Scan for the cell matching the given text and deliver its [X, Y] coordinate at center. 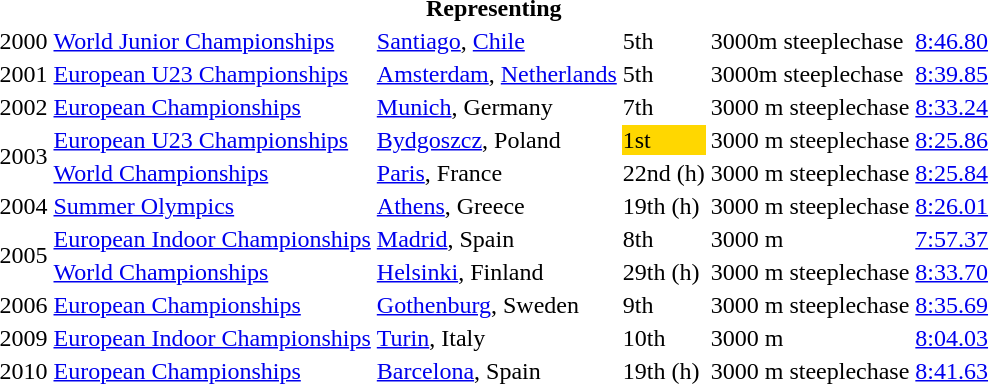
1st [664, 140]
Gothenburg, Sweden [496, 305]
Munich, Germany [496, 107]
22nd (h) [664, 173]
Paris, France [496, 173]
Summer Olympics [212, 206]
Amsterdam, Netherlands [496, 74]
19th (h) [664, 206]
10th [664, 338]
World Junior Championships [212, 41]
29th (h) [664, 272]
Santiago, Chile [496, 41]
Athens, Greece [496, 206]
Turin, Italy [496, 338]
Madrid, Spain [496, 239]
8th [664, 239]
Helsinki, Finland [496, 272]
9th [664, 305]
7th [664, 107]
Bydgoszcz, Poland [496, 140]
